Provide the [X, Y] coordinate of the cell's center where the given text is located.  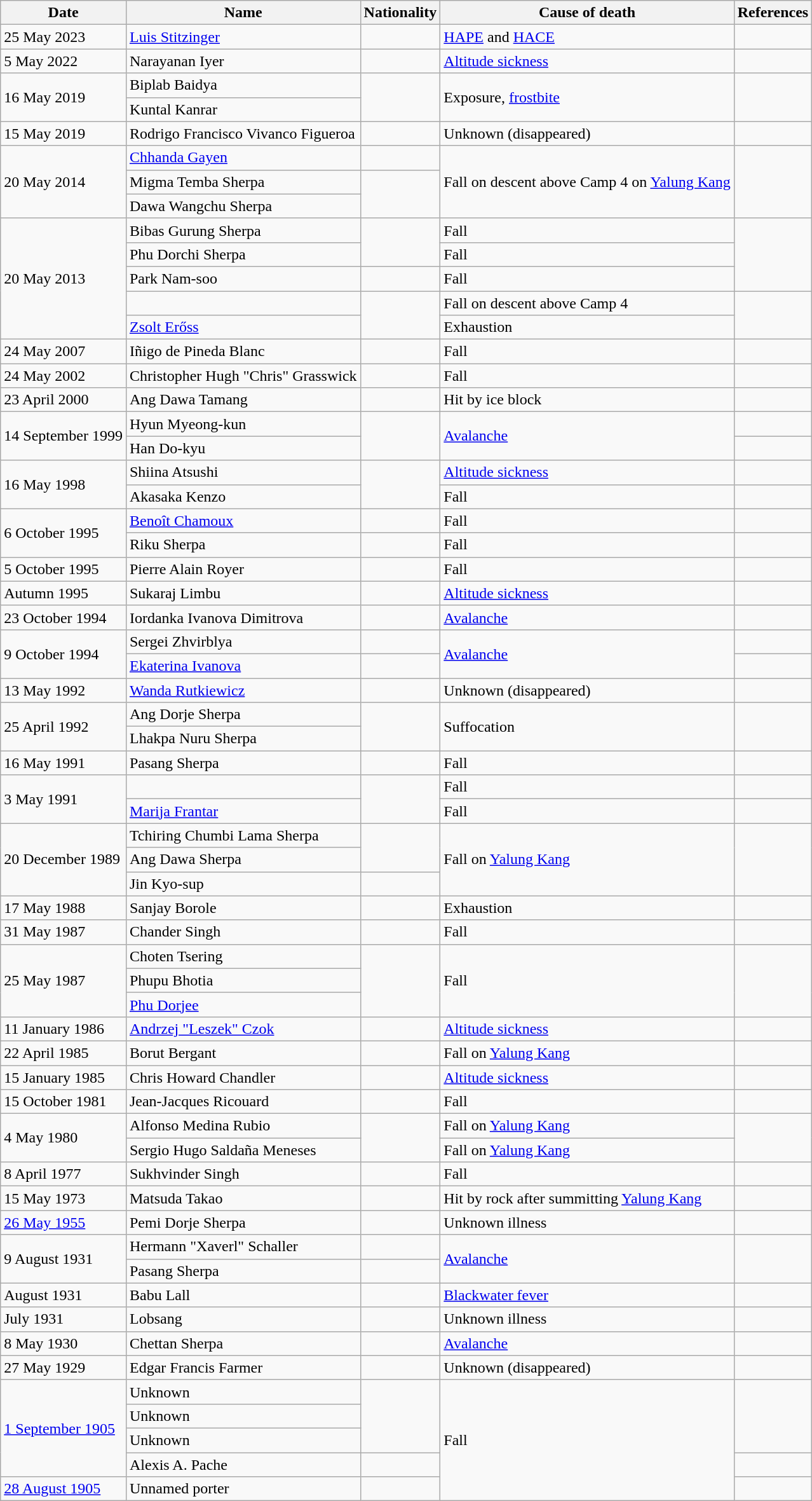
Hermann "Xaverl" Schaller [243, 1247]
Edgar Francis Farmer [243, 1367]
26 May 1955 [64, 1223]
Benoît Chamoux [243, 521]
References [773, 13]
23 April 2000 [64, 400]
Andrzej "Leszek" Czok [243, 1029]
Lobsang [243, 1319]
Sergio Hugo Saldaña Meneses [243, 1150]
25 May 1987 [64, 980]
22 April 1985 [64, 1053]
Iordanka Ivanova Dimitrova [243, 617]
20 December 1989 [64, 860]
15 January 1985 [64, 1078]
Babu Lall [243, 1295]
Bibas Gurung Sherpa [243, 230]
Sanjay Borole [243, 908]
Han Do-kyu [243, 448]
Hit by rock after summitting Yalung Kang [587, 1198]
Shiina Atsushi [243, 472]
Pemi Dorje Sherpa [243, 1223]
27 May 1929 [64, 1367]
3 May 1991 [64, 799]
31 May 1987 [64, 932]
Kuntal Kanrar [243, 109]
13 May 1992 [64, 690]
Hyun Myeong-kun [243, 424]
Ang Dawa Tamang [243, 400]
Blackwater fever [587, 1295]
Exposure, frostbite [587, 97]
16 May 1991 [64, 763]
5 October 1995 [64, 569]
Wanda Rutkiewicz [243, 690]
Choten Tsering [243, 956]
20 May 2014 [64, 182]
11 January 1986 [64, 1029]
25 May 2023 [64, 37]
Nationality [400, 13]
Akasaka Kenzo [243, 497]
July 1931 [64, 1319]
Park Nam-soo [243, 278]
Phupu Bhotia [243, 980]
16 May 2019 [64, 97]
Fall on descent above Camp 4 on Yalung Kang [587, 182]
Narayanan Iyer [243, 61]
28 August 1905 [64, 1489]
8 May 1930 [64, 1343]
8 April 1977 [64, 1174]
Name [243, 13]
Pierre Alain Royer [243, 569]
17 May 1988 [64, 908]
HAPE and HACE [587, 37]
Autumn 1995 [64, 593]
Luis Stitzinger [243, 37]
Marija Frantar [243, 811]
14 September 1999 [64, 436]
Fall on descent above Camp 4 [587, 303]
Ang Dorje Sherpa [243, 715]
6 October 1995 [64, 533]
Matsuda Takao [243, 1198]
Chettan Sherpa [243, 1343]
1 September 1905 [64, 1428]
Sukhvinder Singh [243, 1174]
Jin Kyo-sup [243, 884]
Jean-Jacques Ricouard [243, 1102]
Christopher Hugh "Chris" Grasswick [243, 376]
Riku Sherpa [243, 545]
Iñigo de Pineda Blanc [243, 352]
Lhakpa Nuru Sherpa [243, 739]
Sukaraj Limbu [243, 593]
Cause of death [587, 13]
Chander Singh [243, 932]
Migma Temba Sherpa [243, 182]
9 August 1931 [64, 1259]
Ang Dawa Sherpa [243, 860]
15 May 2019 [64, 134]
23 October 1994 [64, 617]
Alexis A. Pache [243, 1464]
4 May 1980 [64, 1138]
Phu Dorjee [243, 1004]
August 1931 [64, 1295]
15 October 1981 [64, 1102]
Date [64, 13]
Borut Bergant [243, 1053]
Alfonso Medina Rubio [243, 1126]
Tchiring Chumbi Lama Sherpa [243, 835]
5 May 2022 [64, 61]
Zsolt Erőss [243, 327]
Dawa Wangchu Sherpa [243, 206]
Hit by ice block [587, 400]
24 May 2002 [64, 376]
Chris Howard Chandler [243, 1078]
Phu Dorchi Sherpa [243, 254]
16 May 1998 [64, 484]
Unnamed porter [243, 1489]
9 October 1994 [64, 654]
20 May 2013 [64, 278]
25 April 1992 [64, 727]
Sergei Zhvirblya [243, 641]
Chhanda Gayen [243, 158]
Biplab Baidya [243, 85]
Ekaterina Ivanova [243, 666]
Suffocation [587, 727]
15 May 1973 [64, 1198]
24 May 2007 [64, 352]
Rodrigo Francisco Vivanco Figueroa [243, 134]
